Scan for the cell matching the given text and deliver its (x, y) coordinate at center. 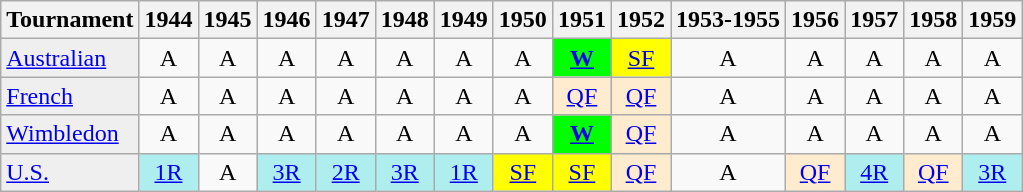
1952 (640, 20)
Tournament (70, 20)
1956 (816, 20)
1948 (404, 20)
1944 (168, 20)
U.S. (70, 172)
1949 (464, 20)
Wimbledon (70, 134)
2R (346, 172)
1950 (522, 20)
4R (874, 172)
1958 (934, 20)
1947 (346, 20)
French (70, 96)
1953-1955 (728, 20)
Australian (70, 58)
1957 (874, 20)
1945 (228, 20)
1946 (286, 20)
1959 (992, 20)
1951 (582, 20)
